Identify which cell holds the provided text, then report its (X, Y) central coordinate. 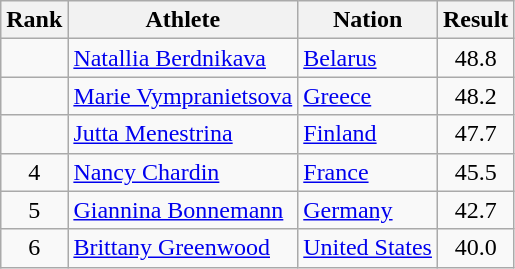
Giannina Bonnemann (183, 210)
48.2 (475, 96)
Athlete (183, 20)
Jutta Menestrina (183, 134)
Greece (368, 96)
France (368, 172)
Nation (368, 20)
47.7 (475, 134)
Rank (34, 20)
Nancy Chardin (183, 172)
Result (475, 20)
5 (34, 210)
Belarus (368, 58)
Germany (368, 210)
Marie Vympranietsova (183, 96)
45.5 (475, 172)
4 (34, 172)
Finland (368, 134)
United States (368, 248)
6 (34, 248)
48.8 (475, 58)
42.7 (475, 210)
Brittany Greenwood (183, 248)
40.0 (475, 248)
Natallia Berdnikava (183, 58)
